From the cell containing the given text, extract its center point as (x, y) coordinate. 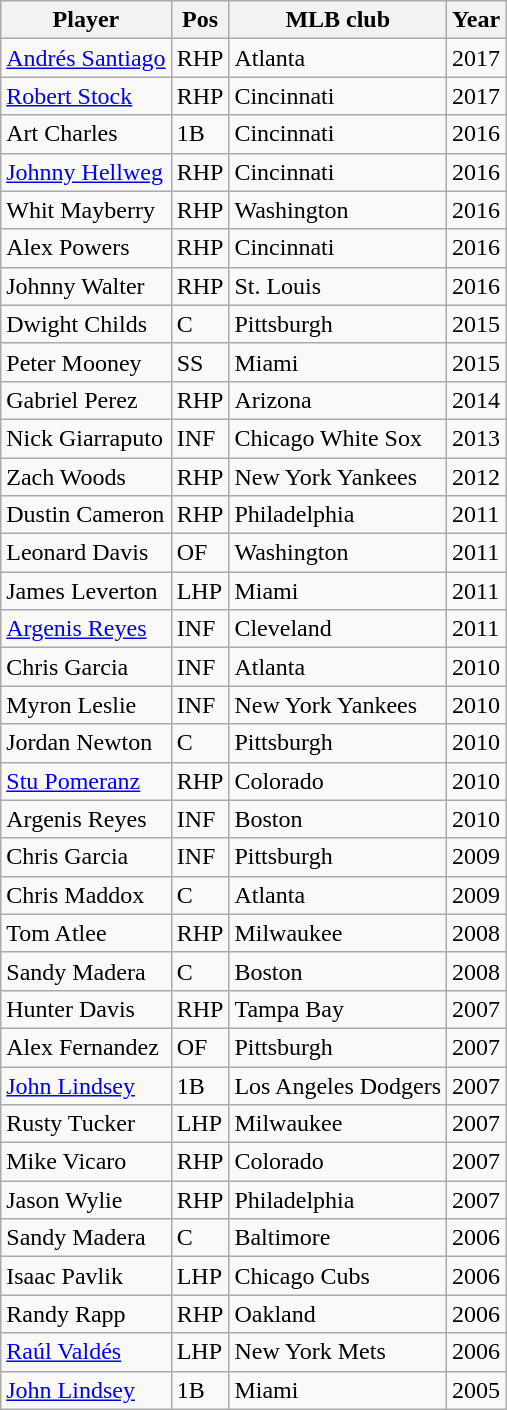
Nick Giarraputo (86, 438)
St. Louis (338, 286)
New York Mets (338, 1352)
Stu Pomeranz (86, 781)
Chris Maddox (86, 895)
Leonard Davis (86, 553)
James Leverton (86, 591)
Baltimore (338, 1238)
Cleveland (338, 629)
Robert Stock (86, 96)
Tom Atlee (86, 933)
Gabriel Perez (86, 400)
2012 (476, 477)
Los Angeles Dodgers (338, 1085)
Year (476, 20)
2013 (476, 438)
Johnny Hellweg (86, 172)
Chicago White Sox (338, 438)
Chicago Cubs (338, 1276)
Hunter Davis (86, 1009)
Rusty Tucker (86, 1124)
Dwight Childs (86, 324)
Arizona (338, 400)
Andrés Santiago (86, 58)
Oakland (338, 1314)
Tampa Bay (338, 1009)
Dustin Cameron (86, 515)
Peter Mooney (86, 362)
Alex Fernandez (86, 1047)
Pos (200, 20)
Johnny Walter (86, 286)
Whit Mayberry (86, 210)
MLB club (338, 20)
Alex Powers (86, 248)
SS (200, 362)
Zach Woods (86, 477)
Myron Leslie (86, 705)
Art Charles (86, 134)
Isaac Pavlik (86, 1276)
Raúl Valdés (86, 1352)
2014 (476, 400)
2005 (476, 1390)
Player (86, 20)
Jason Wylie (86, 1200)
Jordan Newton (86, 743)
Mike Vicaro (86, 1162)
Randy Rapp (86, 1314)
